Locate the cell with the specified text and output its (x, y) center coordinate. 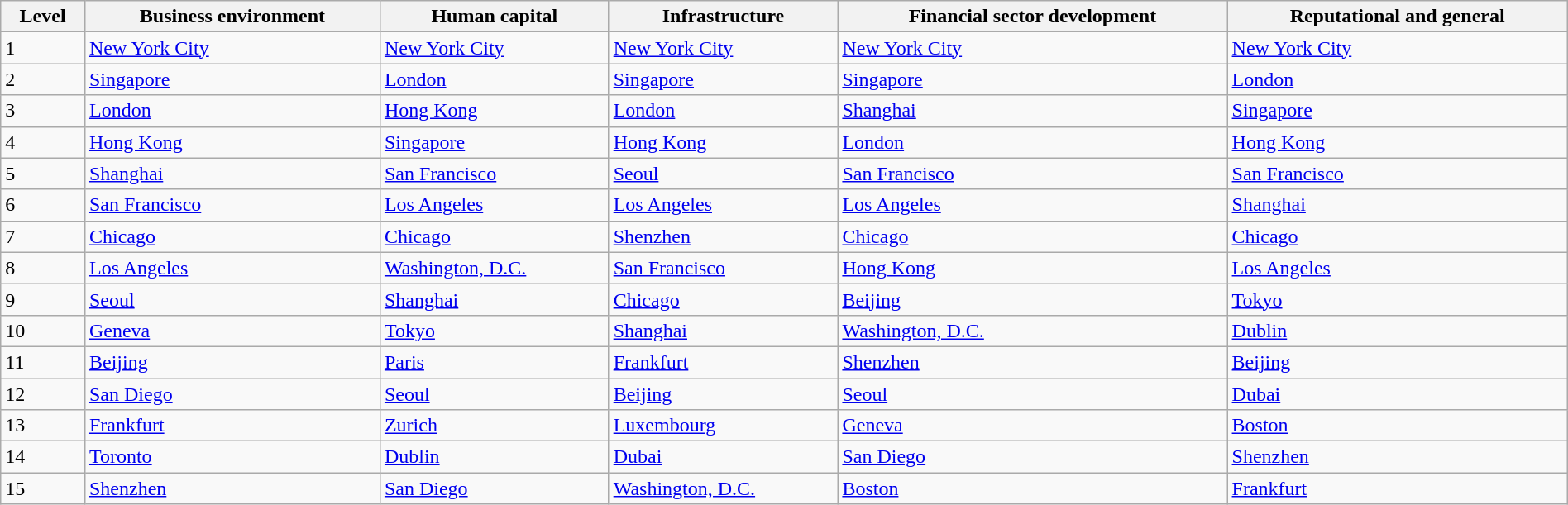
Infrastructure (723, 17)
Level (43, 17)
4 (43, 142)
Luxembourg (723, 426)
Toronto (232, 457)
15 (43, 488)
5 (43, 174)
6 (43, 205)
1 (43, 48)
2 (43, 79)
3 (43, 111)
Reputational and general (1398, 17)
10 (43, 331)
7 (43, 236)
8 (43, 268)
Paris (495, 362)
11 (43, 362)
Financial sector development (1032, 17)
12 (43, 394)
13 (43, 426)
14 (43, 457)
Human capital (495, 17)
Zurich (495, 426)
9 (43, 299)
Business environment (232, 17)
